Determine the [x, y] coordinate at the center of the cell enclosing the given text.  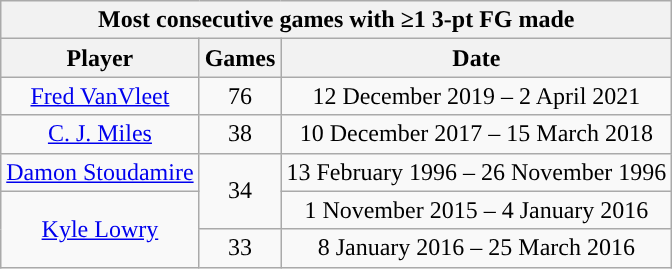
Player [100, 58]
1 November 2015 – 4 January 2016 [476, 210]
8 January 2016 – 25 March 2016 [476, 248]
Kyle Lowry [100, 229]
38 [240, 134]
Most consecutive games with ≥1 3-pt FG made [336, 20]
Fred VanVleet [100, 96]
34 [240, 191]
C. J. Miles [100, 134]
10 December 2017 – 15 March 2018 [476, 134]
Games [240, 58]
Date [476, 58]
12 December 2019 – 2 April 2021 [476, 96]
13 February 1996 – 26 November 1996 [476, 172]
Damon Stoudamire [100, 172]
76 [240, 96]
33 [240, 248]
